Output the (x, y) coordinate of the center of the cell containing the given text.  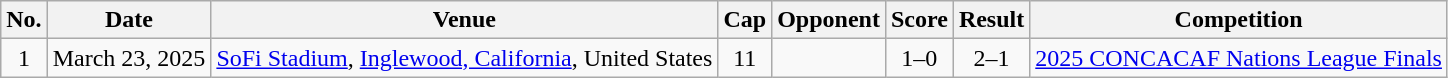
March 23, 2025 (129, 58)
Competition (1239, 20)
Cap (745, 20)
1–0 (919, 58)
Score (919, 20)
1 (24, 58)
Date (129, 20)
Result (991, 20)
2025 CONCACAF Nations League Finals (1239, 58)
SoFi Stadium, Inglewood, California, United States (464, 58)
No. (24, 20)
2–1 (991, 58)
Opponent (829, 20)
11 (745, 58)
Venue (464, 20)
